Output the [X, Y] coordinate of the center of the cell containing the given text.  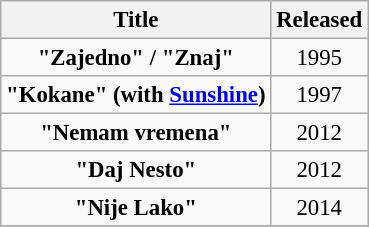
"Daj Nesto" [136, 170]
"Nije Lako" [136, 208]
"Nemam vremena" [136, 133]
1995 [320, 58]
1997 [320, 95]
2014 [320, 208]
Released [320, 20]
"Kokane" (with Sunshine) [136, 95]
Title [136, 20]
"Zajedno" / "Znaj" [136, 58]
